Detect which cell encompasses the target text, then output its [X, Y] center coordinate. 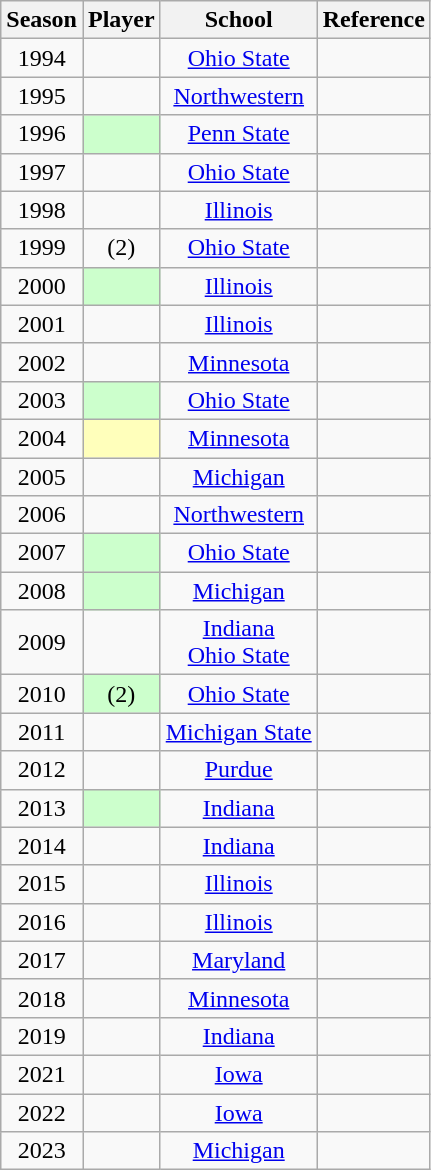
2021 [42, 1074]
2016 [42, 922]
2010 [42, 694]
2008 [42, 591]
2012 [42, 770]
2013 [42, 808]
Maryland [238, 960]
2014 [42, 846]
2006 [42, 515]
2017 [42, 960]
2019 [42, 1036]
2004 [42, 438]
2015 [42, 884]
1996 [42, 134]
1998 [42, 210]
School [238, 20]
2002 [42, 362]
1994 [42, 58]
1995 [42, 96]
Player [121, 20]
2003 [42, 400]
Penn State [238, 134]
Season [42, 20]
Purdue [238, 770]
2023 [42, 1151]
1999 [42, 248]
2018 [42, 998]
2001 [42, 324]
IndianaOhio State [238, 642]
Michigan State [238, 732]
2005 [42, 477]
2022 [42, 1113]
Reference [374, 20]
2000 [42, 286]
2007 [42, 553]
2009 [42, 642]
1997 [42, 172]
2011 [42, 732]
